Capture the cell that displays the provided text and extract its [X, Y] central coordinate. 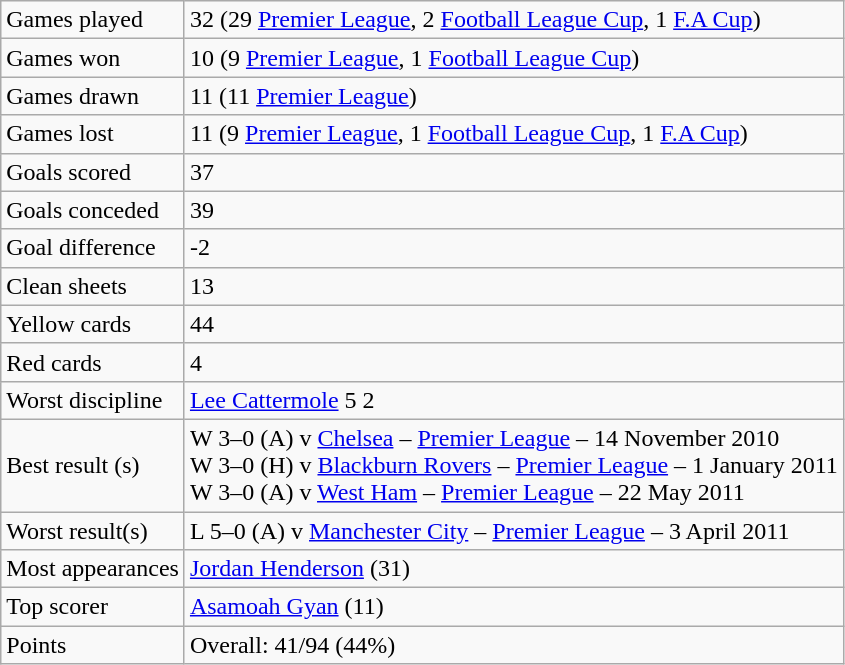
44 [514, 324]
Games won [93, 58]
Worst discipline [93, 400]
13 [514, 286]
Games lost [93, 134]
Points [93, 645]
4 [514, 362]
Goal difference [93, 248]
L 5–0 (A) v Manchester City – Premier League – 3 April 2011 [514, 531]
39 [514, 210]
11 (9 Premier League, 1 Football League Cup, 1 F.A Cup) [514, 134]
Goals scored [93, 172]
Top scorer [93, 607]
-2 [514, 248]
Games played [93, 20]
Red cards [93, 362]
Most appearances [93, 569]
Jordan Henderson (31) [514, 569]
Asamoah Gyan (11) [514, 607]
10 (9 Premier League, 1 Football League Cup) [514, 58]
37 [514, 172]
11 (11 Premier League) [514, 96]
Best result (s) [93, 465]
Clean sheets [93, 286]
Worst result(s) [93, 531]
Yellow cards [93, 324]
32 (29 Premier League, 2 Football League Cup, 1 F.A Cup) [514, 20]
Games drawn [93, 96]
Lee Cattermole 5 2 [514, 400]
Overall: 41/94 (44%) [514, 645]
Goals conceded [93, 210]
